Extract the [x, y] coordinate from the center of the cell holding the provided text.  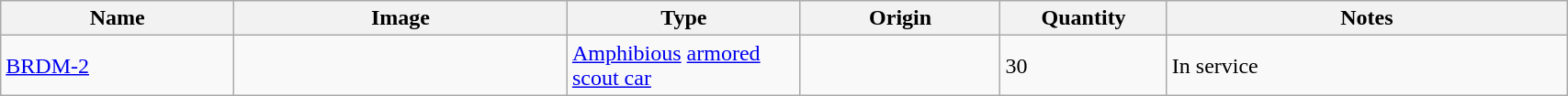
BRDM-2 [118, 66]
Image [400, 18]
Type [683, 18]
In service [1367, 66]
Origin [900, 18]
Amphibious armored scout car [683, 66]
Name [118, 18]
Quantity [1084, 18]
30 [1084, 66]
Notes [1367, 18]
